Scan for the cell matching the given text and deliver its [x, y] coordinate at center. 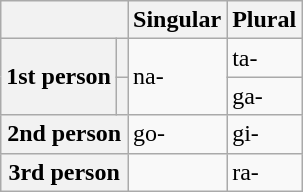
Plural [264, 20]
3rd person [64, 172]
1st person [59, 77]
na- [178, 77]
ta- [264, 58]
gi- [264, 134]
ga- [264, 96]
go- [178, 134]
2nd person [64, 134]
ra- [264, 172]
Singular [178, 20]
